Extract the [x, y] coordinate from the center of the cell holding the provided text.  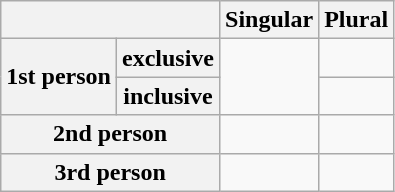
Singular [270, 20]
3rd person [110, 172]
exclusive [168, 58]
2nd person [110, 134]
Plural [356, 20]
inclusive [168, 96]
1st person [59, 77]
